Provide the [X, Y] coordinate of the cell's center where the given text is located.  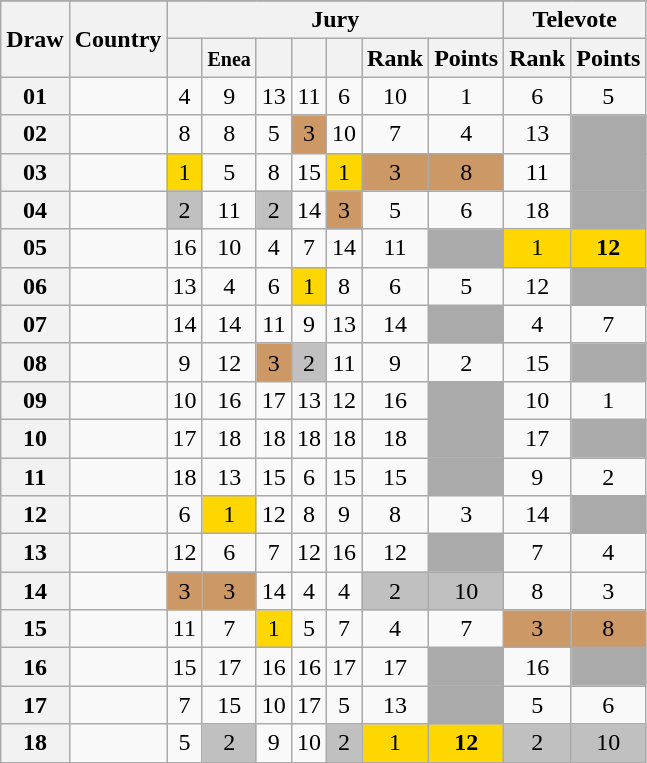
07 [35, 324]
02 [35, 134]
Jury [336, 20]
08 [35, 362]
09 [35, 400]
Televote [575, 20]
06 [35, 286]
Draw [35, 39]
05 [35, 248]
Enea [229, 58]
Country [118, 39]
03 [35, 172]
01 [35, 96]
04 [35, 210]
